For the text-containing cell, return its midpoint in [X, Y] coordinate format. 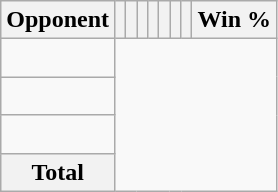
Opponent [58, 20]
Win % [234, 20]
Total [58, 172]
